Scan for the cell matching the given text and deliver its [X, Y] coordinate at center. 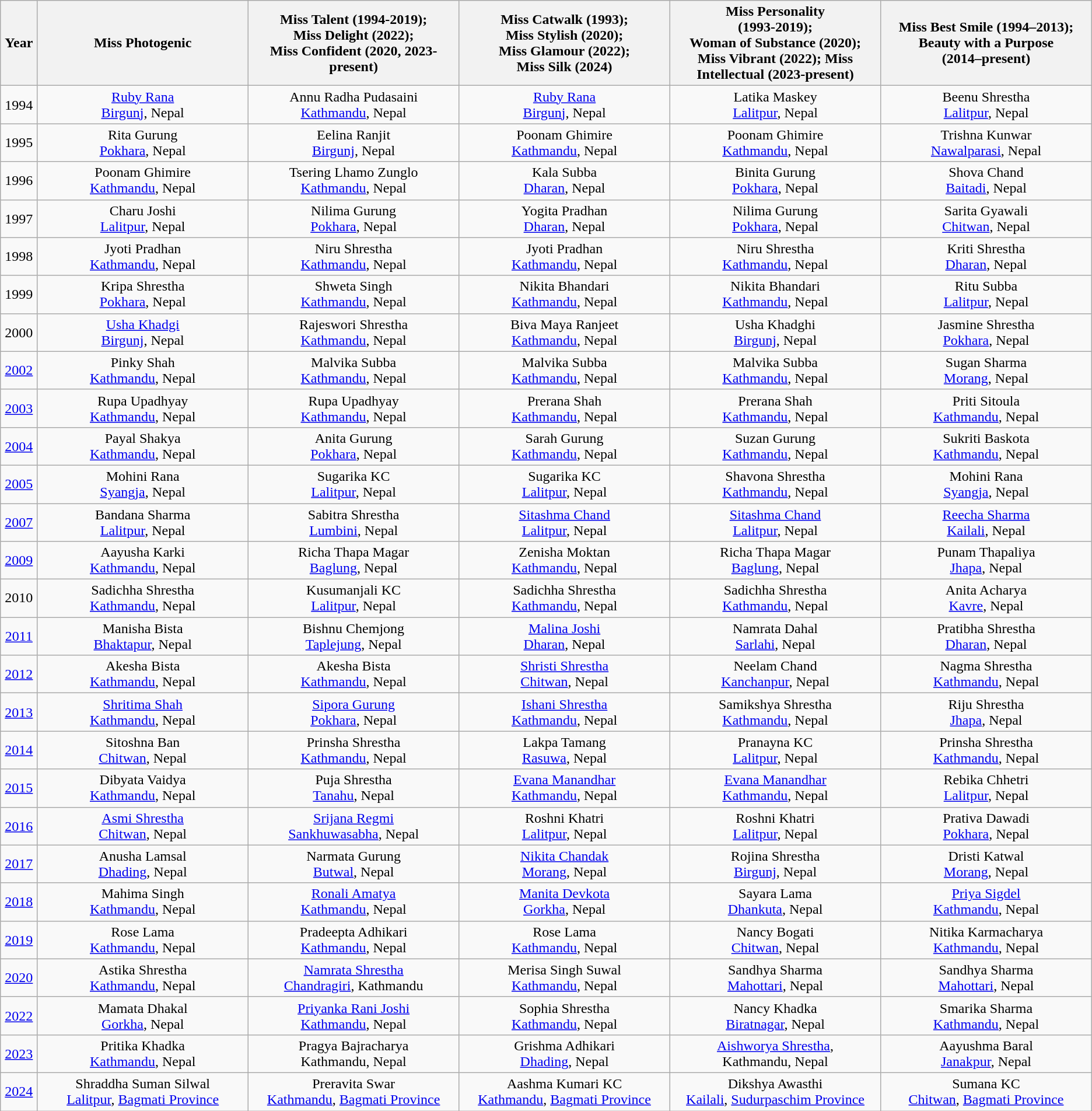
Eelina Ranjit Birgunj, Nepal [353, 142]
Rajeswori Shrestha Kathmandu, Nepal [353, 333]
Aishworya Shrestha,Kathmandu, Nepal [775, 1054]
2007 [19, 522]
Ritu Subba Lalitpur, Nepal [986, 294]
Miss Best Smile (1994–2013); Beauty with a Purpose(2014–present) [986, 43]
Narmata Gurung Butwal, Nepal [353, 864]
Sophia Shrestha Kathmandu, Nepal [565, 1015]
Namrata ShresthaChandragiri, Kathmandu [353, 978]
Pradeepta Adhikari Kathmandu, Nepal [353, 939]
Dibyata Vaidya Kathmandu, Nepal [142, 788]
Kala Subba Dharan, Nepal [565, 181]
Rebika Chhetri Lalitpur, Nepal [986, 788]
Asmi Shrestha Chitwan, Nepal [142, 826]
Ishani Shrestha Kathmandu, Nepal [565, 712]
2011 [19, 636]
1998 [19, 257]
2017 [19, 864]
2000 [19, 333]
Manita Devkota Gorkha, Nepal [565, 902]
1999 [19, 294]
2003 [19, 408]
2020 [19, 978]
Pritika Khadka Kathmandu, Nepal [142, 1054]
Malina Joshi Dharan, Nepal [565, 636]
1996 [19, 181]
Reecha Sharma Kailali, Nepal [986, 522]
Pranayna KC Lalitpur, Nepal [775, 750]
Sitoshna Ban Chitwan, Nepal [142, 750]
Zenisha Moktan Kathmandu, Nepal [565, 560]
2018 [19, 902]
Usha Khadgi Birgunj, Nepal [142, 333]
Kusumanjali KC Lalitpur, Nepal [353, 599]
Aashma Kumari KCKathmandu, Bagmati Province [565, 1091]
Prativa Dawadi Pokhara, Nepal [986, 826]
Yogita Pradhan Dharan, Nepal [565, 218]
Suzan Gurung Kathmandu, Nepal [775, 446]
Priti Sitoula Kathmandu, Nepal [986, 408]
2009 [19, 560]
Anusha Lamsal Dhading, Nepal [142, 864]
Miss Photogenic [142, 43]
Year [19, 43]
Sarita Gyawali Chitwan, Nepal [986, 218]
Manisha Bista Bhaktapur, Nepal [142, 636]
1995 [19, 142]
Pinky Shah Kathmandu, Nepal [142, 370]
Puja Shrestha Tanahu, Nepal [353, 788]
Riju Shrestha Jhapa, Nepal [986, 712]
Preravita SwarKathmandu, Bagmati Province [353, 1091]
2004 [19, 446]
2016 [19, 826]
Biva Maya Ranjeet Kathmandu, Nepal [565, 333]
Mamata Dhakal Gorkha, Nepal [142, 1015]
Rojina Shrestha Birgunj, Nepal [775, 864]
Bishnu Chemjong Taplejung, Nepal [353, 636]
Miss Talent (1994-2019); Miss Delight (2022);Miss Confident (2020, 2023-present) [353, 43]
Pratibha Shrestha Dharan, Nepal [986, 636]
Charu Joshi Lalitpur, Nepal [142, 218]
2022 [19, 1015]
2010 [19, 599]
Priya Sigdel Kathmandu, Nepal [986, 902]
Lakpa Tamang Rasuwa, Nepal [565, 750]
Merisa Singh Suwal Kathmandu, Nepal [565, 978]
Sugan Sharma Morang, Nepal [986, 370]
Shraddha Suman SilwalLalitpur, Bagmati Province [142, 1091]
Sipora Gurung Pokhara, Nepal [353, 712]
2023 [19, 1054]
Samikshya Shrestha Kathmandu, Nepal [775, 712]
Nagma Shrestha Kathmandu, Nepal [986, 675]
2005 [19, 484]
2024 [19, 1091]
Dikshya AwasthiKailali, Sudurpaschim Province [775, 1091]
Nitika Karmacharya Kathmandu, Nepal [986, 939]
Nancy Bogati Chitwan, Nepal [775, 939]
Kripa Shrestha Pokhara, Nepal [142, 294]
Namrata Dahal Sarlahi, Nepal [775, 636]
Anita Acharya Kavre, Nepal [986, 599]
Kriti Shrestha Dharan, Nepal [986, 257]
Payal Shakya Kathmandu, Nepal [142, 446]
2012 [19, 675]
Jasmine Shrestha Pokhara, Nepal [986, 333]
Shristi Shrestha Chitwan, Nepal [565, 675]
Trishna Kunwar Nawalparasi, Nepal [986, 142]
Sabitra Shrestha Lumbini, Nepal [353, 522]
2015 [19, 788]
Shavona Shrestha Kathmandu, Nepal [775, 484]
Smarika Sharma Kathmandu, Nepal [986, 1015]
2002 [19, 370]
2019 [19, 939]
Priyanka Rani Joshi Kathmandu, Nepal [353, 1015]
Shritima Shah Kathmandu, Nepal [142, 712]
Usha Khadghi Birgunj, Nepal [775, 333]
1994 [19, 105]
Sarah Gurung Kathmandu, Nepal [565, 446]
Annu Radha Pudasaini Kathmandu, Nepal [353, 105]
Neelam Chand Kanchanpur, Nepal [775, 675]
Rita Gurung Pokhara, Nepal [142, 142]
Sumana KCChitwan, Bagmati Province [986, 1091]
Nikita Chandak Morang, Nepal [565, 864]
Dristi Katwal Morang, Nepal [986, 864]
Sukriti Baskota Kathmandu, Nepal [986, 446]
Latika Maskey Lalitpur, Nepal [775, 105]
Aayushma Baral Janakpur, Nepal [986, 1054]
Miss Personality(1993-2019); Woman of Substance (2020); Miss Vibrant (2022); Miss Intellectual (2023-present) [775, 43]
1997 [19, 218]
Tsering Lhamo Zunglo Kathmandu, Nepal [353, 181]
2013 [19, 712]
Sayara Lama Dhankuta, Nepal [775, 902]
Mahima Singh Kathmandu, Nepal [142, 902]
Anita Gurung Pokhara, Nepal [353, 446]
Beenu Shrestha Lalitpur, Nepal [986, 105]
Punam Thapaliya Jhapa, Nepal [986, 560]
Nancy Khadka Biratnagar, Nepal [775, 1015]
Shova Chand Baitadi, Nepal [986, 181]
Shweta Singh Kathmandu, Nepal [353, 294]
Ronali Amatya Kathmandu, Nepal [353, 902]
Aayusha Karki Kathmandu, Nepal [142, 560]
Binita Gurung Pokhara, Nepal [775, 181]
2014 [19, 750]
Miss Catwalk (1993); Miss Stylish (2020); Miss Glamour (2022);Miss Silk (2024) [565, 43]
Srijana Regmi Sankhuwasabha, Nepal [353, 826]
Astika Shrestha Kathmandu, Nepal [142, 978]
Grishma Adhikari Dhading, Nepal [565, 1054]
Bandana Sharma Lalitpur, Nepal [142, 522]
Pragya Bajracharya Kathmandu, Nepal [353, 1054]
